Locate the cell with the specified text and output its (x, y) center coordinate. 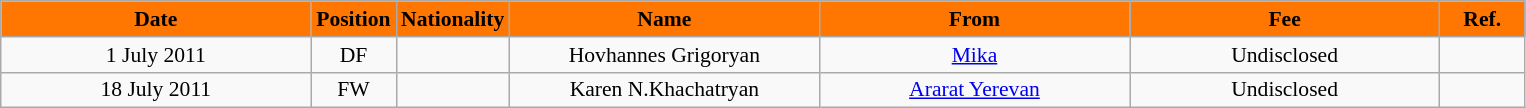
Karen N.Khachatryan (664, 90)
Hovhannes Grigoryan (664, 55)
Mika (974, 55)
FW (354, 90)
Nationality (452, 19)
Date (156, 19)
Ref. (1482, 19)
Fee (1285, 19)
From (974, 19)
Ararat Yerevan (974, 90)
Name (664, 19)
1 July 2011 (156, 55)
DF (354, 55)
18 July 2011 (156, 90)
Position (354, 19)
